For the text-containing cell, return its midpoint in [X, Y] coordinate format. 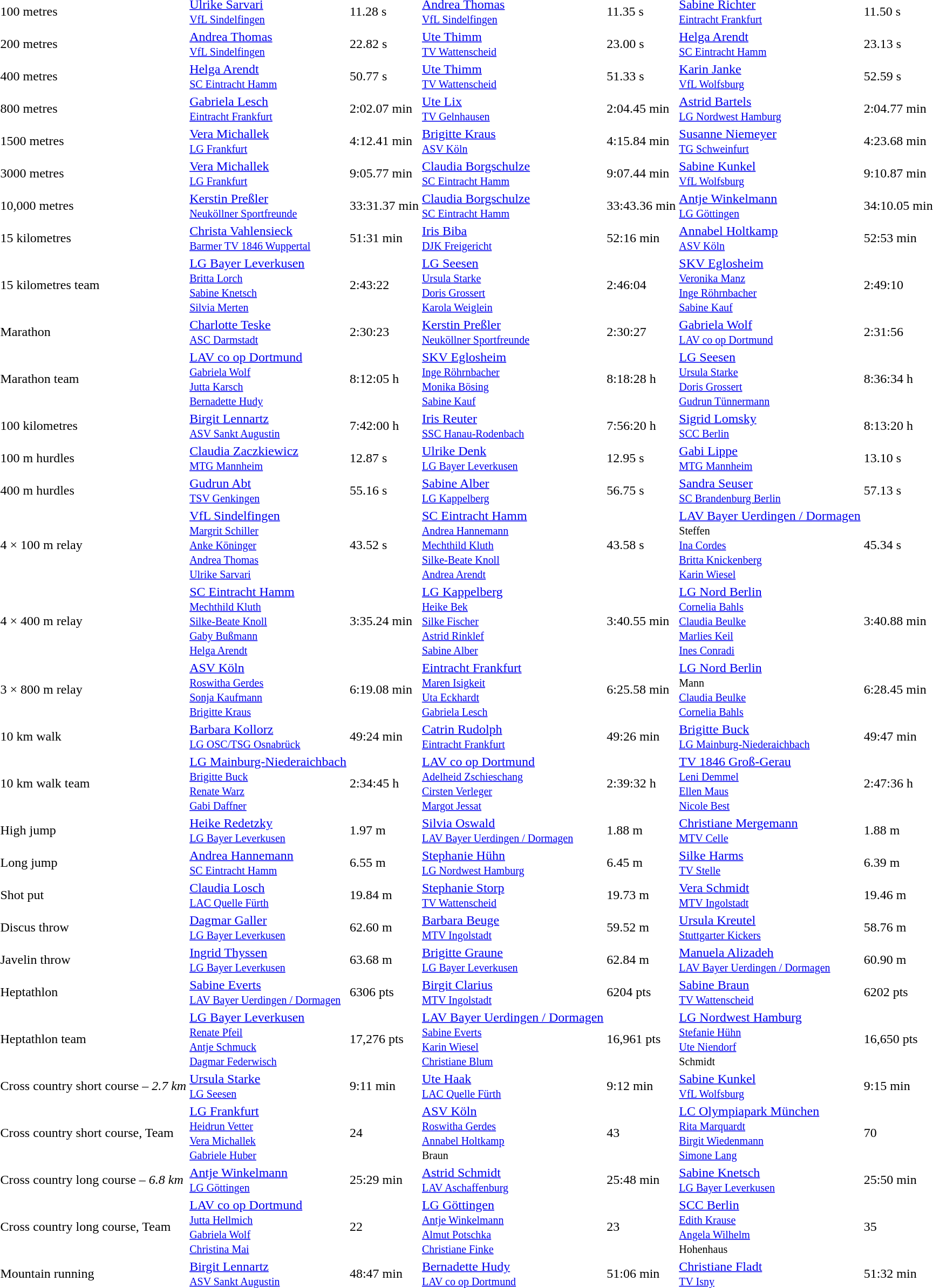
Susanne NiemeyerTG Schweinfurt [769, 141]
Charlotte TeskeASC Darmstadt [268, 332]
24 [384, 1133]
Ulrike DenkLG Bayer Leverkusen [513, 458]
2:43:22 [384, 285]
1.88 m [641, 831]
33:31.37 min [384, 206]
Iris ReuterSSC Hanau-Rodenbach [513, 426]
LAV co op DortmundAdelheid ZschieschangCirsten VerlegerMargot Jessat [513, 783]
2:39:32 h [641, 783]
4:15.84 min [641, 141]
Manuela AlizadehLAV Bayer Uerdingen / Dormagen [769, 960]
LG Nordwest HamburgStefanie HühnUte NiendorfSchmidt [769, 1039]
3:35.24 min [384, 621]
55.16 s [384, 491]
Andrea ThomasVfL Sindelfingen [268, 44]
Sabine AlberLG Kappelberg [513, 491]
3:40.55 min [641, 621]
9:05.77 min [384, 174]
43.52 s [384, 545]
2:02.07 min [384, 109]
4:12.41 min [384, 141]
22 [384, 1227]
49:26 min [641, 737]
Birgit ClariusMTV Ingolstadt [513, 992]
Vera SchmidtMTV Ingolstadt [769, 895]
LG Nord BerlinMannClaudia BeulkeCornelia Bahls [769, 689]
Claudia LoschLAC Quelle Fürth [268, 895]
6:25.58 min [641, 689]
1.97 m [384, 831]
49:24 min [384, 737]
59.52 m [641, 928]
62.60 m [384, 928]
Gudrun AbtTSV Genkingen [268, 491]
2:04.45 min [641, 109]
LC Olympiapark MünchenRita MarquardtBirgit WiedenmannSimone Lang [769, 1133]
19.73 m [641, 895]
VfL SindelfingenMargrit SchillerAnke KöningerAndrea ThomasUlrike Sarvari [268, 545]
Gabriela WolfLAV co op Dortmund [769, 332]
6.45 m [641, 863]
Ute HaakLAC Quelle Fürth [513, 1086]
TV 1846 Groß-GerauLeni DemmelEllen MausNicole Best [769, 783]
8:18:28 h [641, 379]
25:48 min [641, 1180]
43 [641, 1133]
Sandra SeuserSC Brandenburg Berlin [769, 491]
LG SeesenUrsula StarkeDoris GrossertKarola Weiglein [513, 285]
Catrin RudolphEintracht Frankfurt [513, 737]
19.84 m [384, 895]
LG Bayer LeverkusenBritta LorchSabine KnetschSilvia Merten [268, 285]
6.55 m [384, 863]
LG SeesenUrsula StarkeDoris GrossertGudrun Tünnermann [769, 379]
25:29 min [384, 1180]
6204 pts [641, 992]
62.84 m [641, 960]
LAV Bayer Uerdingen / DormagenSabine EvertsKarin WieselChristiane Blum [513, 1039]
33:43.36 min [641, 206]
12.87 s [384, 458]
56.75 s [641, 491]
Annabel HoltkampASV Köln [769, 238]
Sigrid LomskySCC Berlin [769, 426]
ASV KölnRoswitha GerdesAnnabel HoltkampBraun [513, 1133]
17,276 pts [384, 1039]
8:12:05 h [384, 379]
22.82 s [384, 44]
23 [641, 1227]
2:34:45 h [384, 783]
43.58 s [641, 545]
7:42:00 h [384, 426]
Astrid SchmidtLAV Aschaffenburg [513, 1180]
Claudia ZaczkiewiczMTG Mannheim [268, 458]
SC Eintracht HammMechthild KluthSilke-Beate KnollGaby BußmannHelga Arendt [268, 621]
SC Eintracht HammAndrea HannemannMechthild KluthSilke-Beate KnollAndrea Arendt [513, 545]
Stephanie StorpTV Wattenscheid [513, 895]
Barbara KollorzLG OSC/TSG Osnabrück [268, 737]
23.00 s [641, 44]
Karin JankeVfL Wolfsburg [769, 77]
52:16 min [641, 238]
LAV co op DortmundGabriela WolfJutta KarschBernadette Hudy [268, 379]
SKV EglosheimVeronika ManzInge RöhrnbacherSabine Kauf [769, 285]
Gabriela LeschEintracht Frankfurt [268, 109]
2:46:04 [641, 285]
Brigitte BuckLG Mainburg-Niederaichbach [769, 737]
LG GöttingenAntje WinkelmannAlmut PotschkaChristiane Finke [513, 1227]
9:11 min [384, 1086]
7:56:20 h [641, 426]
ASV KölnRoswitha GerdesSonja KaufmannBrigitte Kraus [268, 689]
Christa VahlensieckBarmer TV 1846 Wuppertal [268, 238]
LG Nord BerlinCornelia BahlsClaudia BeulkeMarlies KeilInes Conradi [769, 621]
Sabine KnetschLG Bayer Leverkusen [769, 1180]
Sabine BraunTV Wattenscheid [769, 992]
Gabi LippeMTG Mannheim [769, 458]
2:30:27 [641, 332]
Brigitte KrausASV Köln [513, 141]
SCC BerlinEdith KrauseAngela WilhelmHohenhaus [769, 1227]
LG KappelbergHeike BekSilke FischerAstrid RinklefSabine Alber [513, 621]
Dagmar GallerLG Bayer Leverkusen [268, 928]
Iris BibaDJK Freigericht [513, 238]
Sabine EvertsLAV Bayer Uerdingen / Dormagen [268, 992]
51.33 s [641, 77]
Barbara BeugeMTV Ingolstadt [513, 928]
12.95 s [641, 458]
LG FrankfurtHeidrun VetterVera MichallekGabriele Huber [268, 1133]
Ursula KreutelStuttgarter Kickers [769, 928]
Astrid BartelsLG Nordwest Hamburg [769, 109]
63.68 m [384, 960]
Ursula StarkeLG Seesen [268, 1086]
9:12 min [641, 1086]
Silke HarmsTV Stelle [769, 863]
Ute LixTV Gelnhausen [513, 109]
Heike RedetzkyLG Bayer Leverkusen [268, 831]
50.77 s [384, 77]
LG Mainburg-NiederaichbachBrigitte BuckRenate WarzGabi Daffner [268, 783]
Christiane MergemannMTV Celle [769, 831]
LAV co op DortmundJutta HellmichGabriela WolfChristina Mai [268, 1227]
LG Bayer LeverkusenRenate PfeilAntje SchmuckDagmar Federwisch [268, 1039]
2:30:23 [384, 332]
9:07.44 min [641, 174]
6:19.08 min [384, 689]
16,961 pts [641, 1039]
Stephanie HühnLG Nordwest Hamburg [513, 863]
Silvia OswaldLAV Bayer Uerdingen / Dormagen [513, 831]
SKV EglosheimInge RöhrnbacherMonika BösingSabine Kauf [513, 379]
6306 pts [384, 992]
Eintracht FrankfurtMaren IsigkeitUta EckhardtGabriela Lesch [513, 689]
Birgit LennartzASV Sankt Augustin [268, 426]
LAV Bayer Uerdingen / DormagenSteffenIna CordesBritta KnickenbergKarin Wiesel [769, 545]
51:31 min [384, 238]
Brigitte GrauneLG Bayer Leverkusen [513, 960]
Ingrid ThyssenLG Bayer Leverkusen [268, 960]
Andrea HannemannSC Eintracht Hamm [268, 863]
